From the cell containing the given text, extract its center point as [X, Y] coordinate. 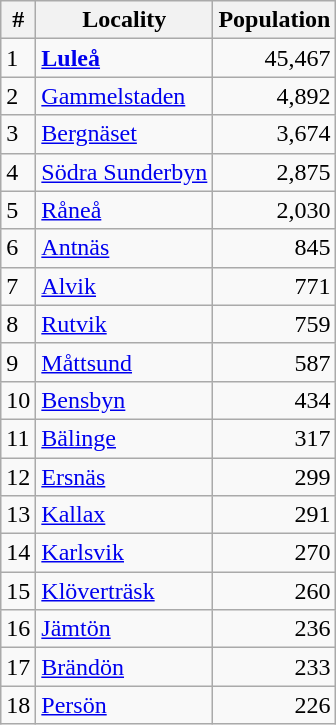
Karlsvik [124, 553]
Måttsund [124, 362]
Antnäs [124, 248]
Luleå [124, 58]
9 [18, 362]
Bälinge [124, 438]
236 [274, 629]
18 [18, 705]
3,674 [274, 134]
587 [274, 362]
7 [18, 286]
16 [18, 629]
Persön [124, 705]
Klöverträsk [124, 591]
14 [18, 553]
3 [18, 134]
Kallax [124, 515]
434 [274, 400]
11 [18, 438]
Råneå [124, 210]
45,467 [274, 58]
4,892 [274, 96]
1 [18, 58]
771 [274, 286]
17 [18, 667]
13 [18, 515]
5 [18, 210]
270 [274, 553]
6 [18, 248]
299 [274, 477]
Bensbyn [124, 400]
Jämtön [124, 629]
226 [274, 705]
260 [274, 591]
Alvik [124, 286]
845 [274, 248]
317 [274, 438]
759 [274, 324]
12 [18, 477]
Södra Sunderbyn [124, 172]
10 [18, 400]
8 [18, 324]
Bergnäset [124, 134]
Population [274, 20]
Rutvik [124, 324]
15 [18, 591]
233 [274, 667]
# [18, 20]
Gammelstaden [124, 96]
2,030 [274, 210]
4 [18, 172]
2,875 [274, 172]
Brändön [124, 667]
291 [274, 515]
Locality [124, 20]
2 [18, 96]
Ersnäs [124, 477]
